Return (x, y) of the center of cell containing provided text 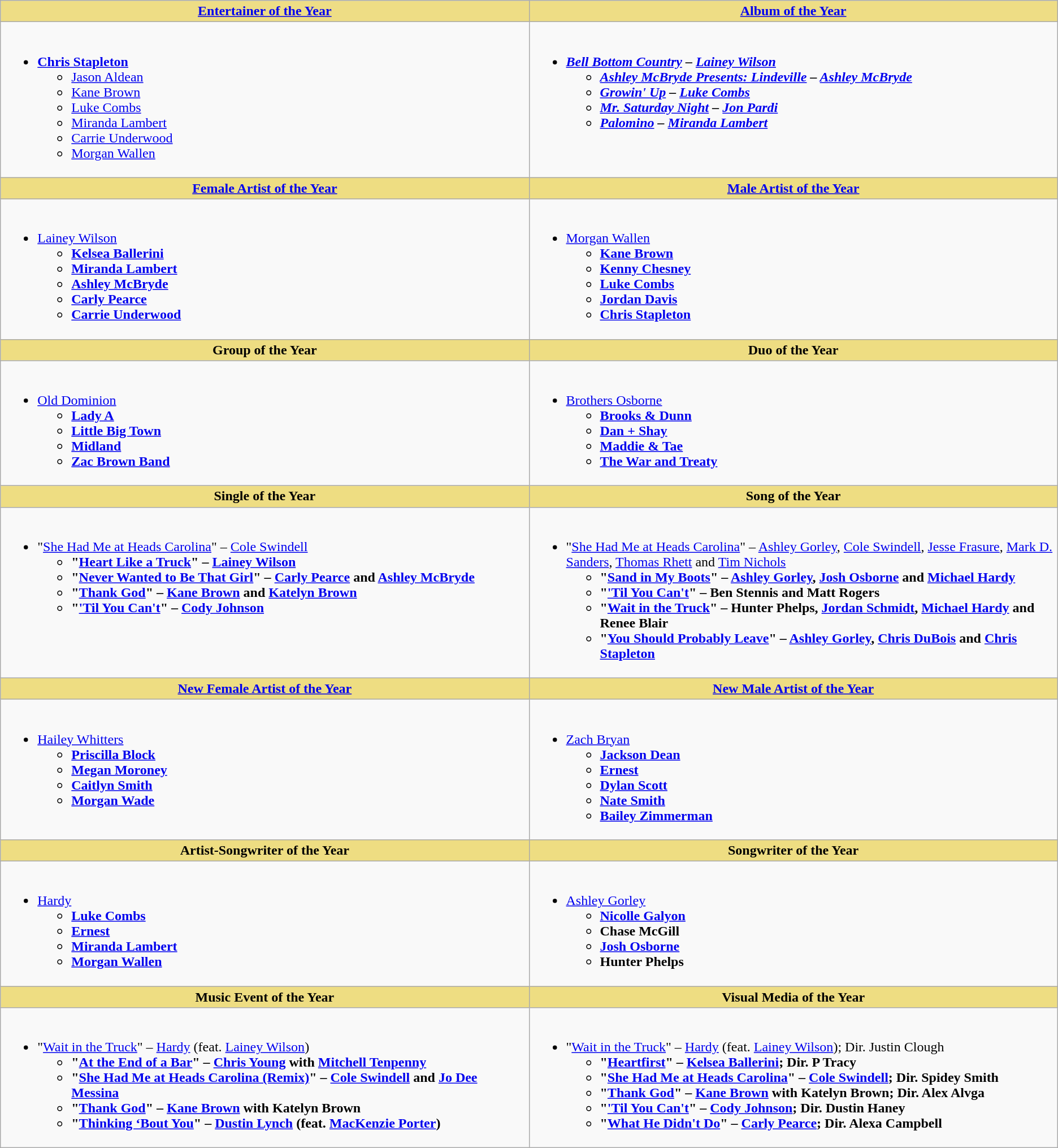
Female Artist of the Year (264, 188)
Chris StapletonJason AldeanKane BrownLuke CombsMiranda LambertCarrie UnderwoodMorgan Wallen (264, 99)
Zach BryanJackson DeanErnestDylan ScottNate SmithBailey Zimmerman (793, 769)
Hailey WhittersPriscilla BlockMegan MoroneyCaitlyn SmithMorgan Wade (264, 769)
New Male Artist of the Year (793, 688)
Brothers OsborneBrooks & DunnDan + ShayMaddie & TaeThe War and Treaty (793, 423)
Visual Media of the Year (793, 997)
Song of the Year (793, 496)
Album of the Year (793, 11)
Songwriter of the Year (793, 850)
Old DominionLady ALittle Big TownMidlandZac Brown Band (264, 423)
Entertainer of the Year (264, 11)
Single of the Year (264, 496)
Ashley GorleyNicolle GalyonChase McGillJosh OsborneHunter Phelps (793, 924)
Artist-Songwriter of the Year (264, 850)
Morgan WallenKane BrownKenny ChesneyLuke CombsJordan DavisChris Stapleton (793, 269)
Duo of the Year (793, 350)
Group of the Year (264, 350)
Music Event of the Year (264, 997)
Male Artist of the Year (793, 188)
HardyLuke CombsErnestMiranda LambertMorgan Wallen (264, 924)
Lainey WilsonKelsea BalleriniMiranda LambertAshley McBrydeCarly PearceCarrie Underwood (264, 269)
New Female Artist of the Year (264, 688)
